Search for the cell housing the specified text and yield its [X, Y] center coordinate. 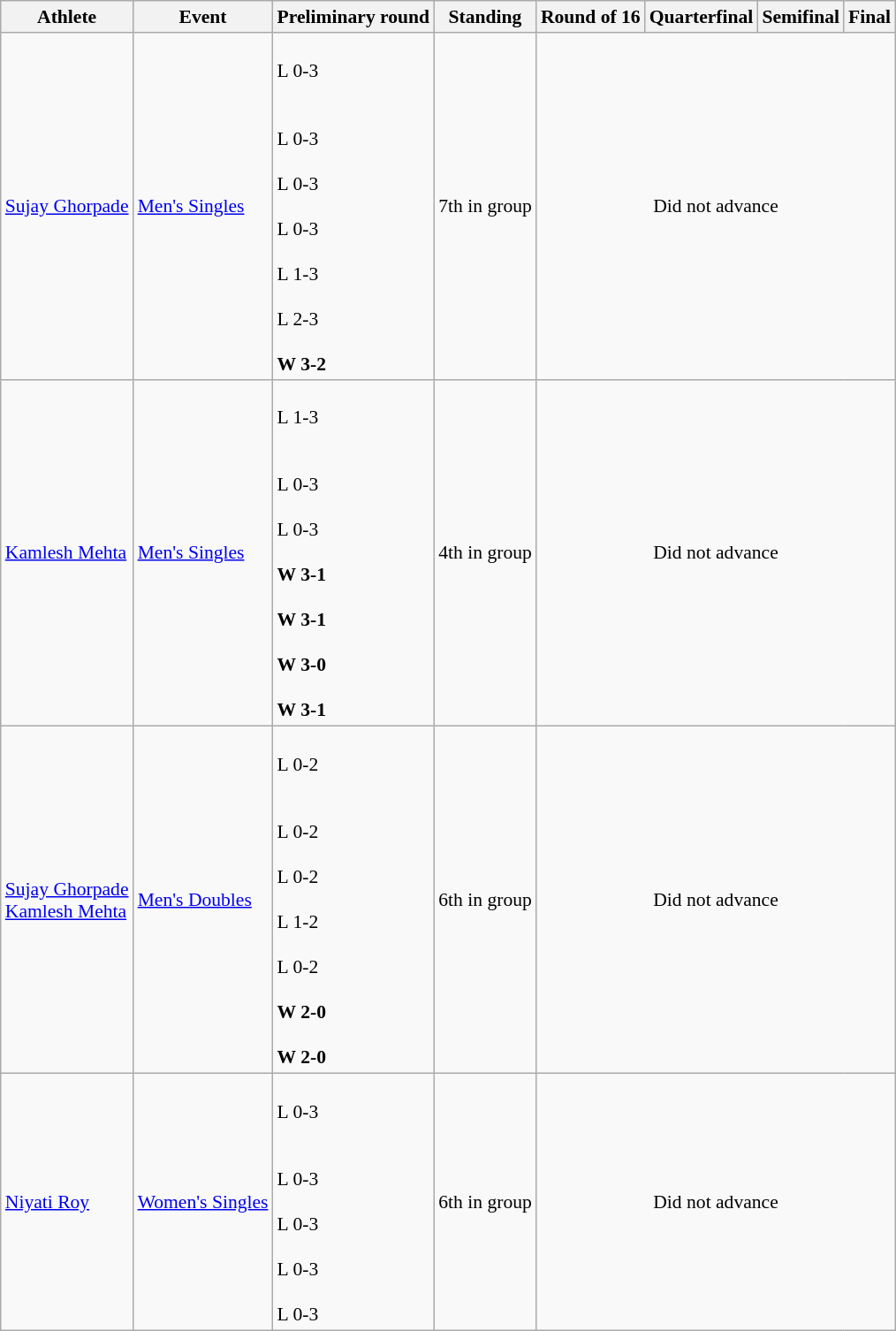
Men's Doubles [203, 900]
7th in group [485, 207]
Sujay Ghorpade [67, 207]
L 0-3 L 0-3 L 0-3 L 0-3 L 0-3 [353, 1202]
Event [203, 17]
L 0-3 L 0-3 L 0-3 L 0-3 L 1-3 L 2-3 W 3-2 [353, 207]
Kamlesh Mehta [67, 553]
Standing [485, 17]
4th in group [485, 553]
Sujay Ghorpade Kamlesh Mehta [67, 900]
Semifinal [801, 17]
Round of 16 [590, 17]
Niyati Roy [67, 1202]
Preliminary round [353, 17]
L 0-2 L 0-2 L 0-2 L 1-2 L 0-2 W 2-0 W 2-0 [353, 900]
Quarterfinal [702, 17]
Women's Singles [203, 1202]
L 1-3 L 0-3 L 0-3 W 3-1 W 3-1 W 3-0 W 3-1 [353, 553]
Athlete [67, 17]
Final [869, 17]
